Find where the given text appears and provide that cell's center as [X, Y] coordinate. 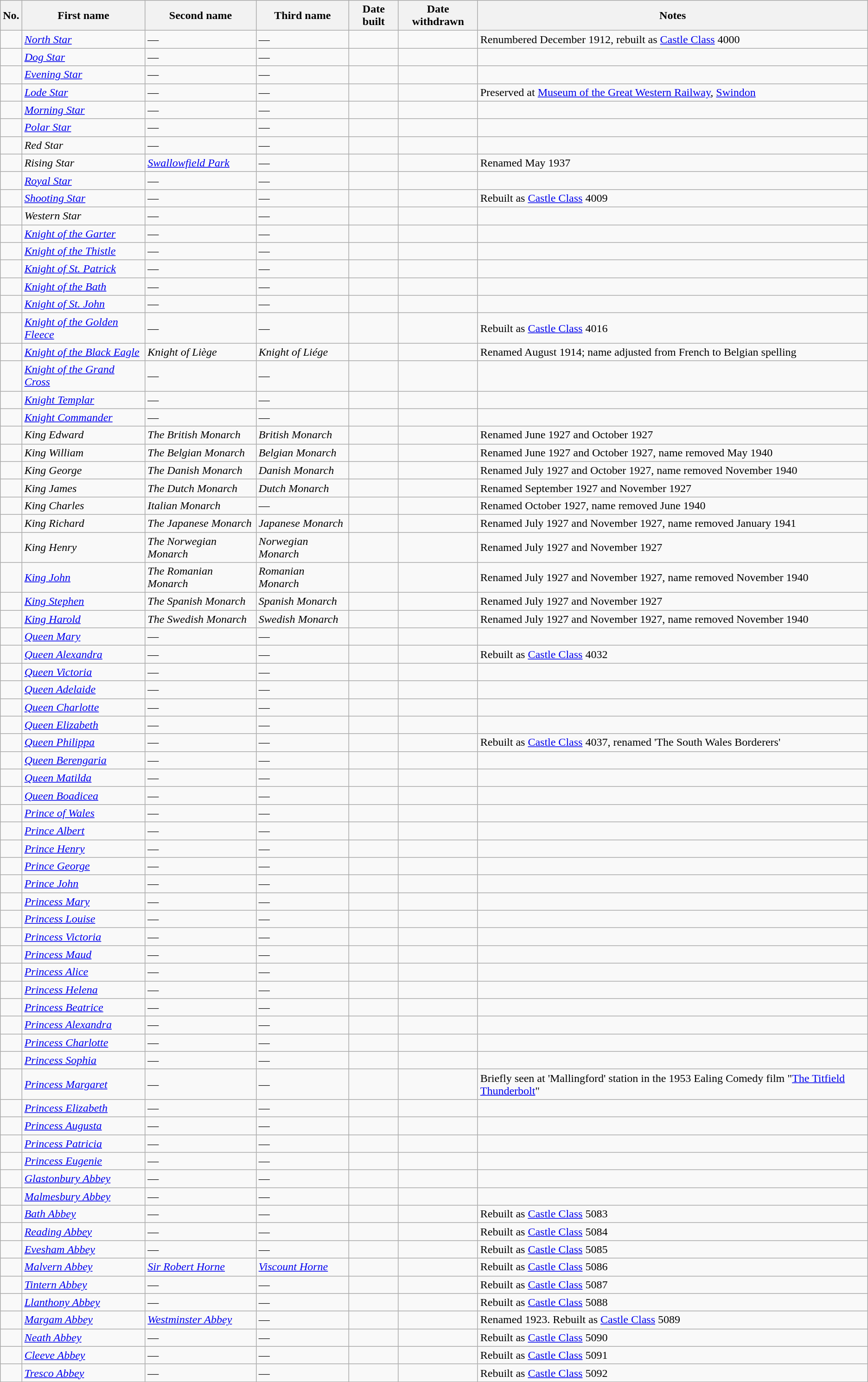
King Edward [83, 435]
Rebuilt as Castle Class 5085 [672, 1249]
Princess Margaret [83, 1084]
Rebuilt as Castle Class 5084 [672, 1232]
Spanish Monarch [302, 601]
Sir Robert Horne [200, 1267]
Cleeve Abbey [83, 1355]
Renamed September 1927 and November 1927 [672, 488]
Knight of Liége [302, 352]
Rebuilt as Castle Class 4016 [672, 328]
Belgian Monarch [302, 453]
Queen Alexandra [83, 654]
The Dutch Monarch [200, 488]
Swedish Monarch [302, 619]
The Romanian Monarch [200, 578]
Preserved at Museum of the Great Western Railway, Swindon [672, 92]
Princess Sophia [83, 1060]
Rebuilt as Castle Class 4009 [672, 198]
The Belgian Monarch [200, 453]
Renamed June 1927 and October 1927 [672, 435]
Dutch Monarch [302, 488]
Briefly seen at 'Mallingford' station in the 1953 Ealing Comedy film "The Titfield Thunderbolt" [672, 1084]
Queen Mary [83, 637]
Glastonbury Abbey [83, 1179]
Rebuilt as Castle Class 5087 [672, 1285]
The Swedish Monarch [200, 619]
Princess Charlotte [83, 1043]
Rebuilt as Castle Class 5086 [672, 1267]
Princess Beatrice [83, 1007]
Renamed July 1927 and October 1927, name removed November 1940 [672, 470]
Rebuilt as Castle Class 5092 [672, 1373]
Knight Templar [83, 400]
Polar Star [83, 128]
Rebuilt as Castle Class 5090 [672, 1337]
Viscount Horne [302, 1267]
Queen Boadicea [83, 795]
No. [11, 16]
Swallowfield Park [200, 163]
King John [83, 578]
Neath Abbey [83, 1337]
British Monarch [302, 435]
King George [83, 470]
Queen Berengaria [83, 760]
Evesham Abbey [83, 1249]
King Harold [83, 619]
Princess Eugenie [83, 1161]
King William [83, 453]
Princess Maud [83, 954]
Third name [302, 16]
Knight of Liège [200, 352]
King Stephen [83, 601]
Japanese Monarch [302, 523]
Rebuilt as Castle Class 5088 [672, 1302]
Renumbered December 1912, rebuilt as Castle Class 4000 [672, 39]
Princess Alice [83, 972]
Renamed May 1937 [672, 163]
Western Star [83, 216]
Knight of the Bath [83, 287]
Princess Helena [83, 990]
Bath Abbey [83, 1214]
Princess Augusta [83, 1126]
Prince Henry [83, 848]
Lode Star [83, 92]
The British Monarch [200, 435]
Renamed August 1914; name adjusted from French to Belgian spelling [672, 352]
Queen Philippa [83, 742]
Royal Star [83, 180]
Reading Abbey [83, 1232]
Princess Patricia [83, 1143]
Evening Star [83, 75]
Prince Albert [83, 831]
Renamed July 1927 and November 1927, name removed January 1941 [672, 523]
Westminster Abbey [200, 1320]
Tintern Abbey [83, 1285]
Knight of the Garter [83, 233]
Morning Star [83, 110]
Rising Star [83, 163]
Renamed June 1927 and October 1927, name removed May 1940 [672, 453]
Rebuilt as Castle Class 5091 [672, 1355]
King Richard [83, 523]
Queen Victoria [83, 672]
King Henry [83, 547]
North Star [83, 39]
Tresco Abbey [83, 1373]
Princess Elizabeth [83, 1108]
Knight of the Golden Fleece [83, 328]
Queen Adelaide [83, 690]
Malvern Abbey [83, 1267]
Red Star [83, 145]
Knight of the Grand Cross [83, 376]
Prince George [83, 866]
Princess Louise [83, 919]
Malmesbury Abbey [83, 1196]
The Norwegian Monarch [200, 547]
Rebuilt as Castle Class 5083 [672, 1214]
Dog Star [83, 57]
Queen Charlotte [83, 707]
Knight Commander [83, 417]
Margam Abbey [83, 1320]
Romanian Monarch [302, 578]
Rebuilt as Castle Class 4037, renamed 'The South Wales Borderers' [672, 742]
Rebuilt as Castle Class 4032 [672, 654]
First name [83, 16]
King James [83, 488]
Prince John [83, 884]
The Spanish Monarch [200, 601]
Knight of the Black Eagle [83, 352]
Date built [374, 16]
Llanthony Abbey [83, 1302]
Princess Mary [83, 902]
King Charles [83, 505]
Italian Monarch [200, 505]
Prince of Wales [83, 813]
Queen Matilda [83, 778]
Princess Alexandra [83, 1025]
Renamed October 1927, name removed June 1940 [672, 505]
Norwegian Monarch [302, 547]
Danish Monarch [302, 470]
Notes [672, 16]
Shooting Star [83, 198]
Renamed 1923. Rebuilt as Castle Class 5089 [672, 1320]
Knight of St. John [83, 304]
The Danish Monarch [200, 470]
The Japanese Monarch [200, 523]
Date withdrawn [438, 16]
Second name [200, 16]
Knight of St. Patrick [83, 269]
Queen Elizabeth [83, 725]
Knight of the Thistle [83, 251]
Princess Victoria [83, 937]
